Scan for the cell matching the given text and deliver its (X, Y) coordinate at center. 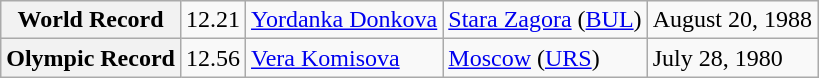
12.21 (212, 20)
World Record (91, 20)
Olympic Record (91, 58)
July 28, 1980 (732, 58)
August 20, 1988 (732, 20)
Vera Komisova (344, 58)
Stara Zagora (BUL) (545, 20)
12.56 (212, 58)
Moscow (URS) (545, 58)
Yordanka Donkova (344, 20)
